Return (x, y) of the center of cell containing provided text 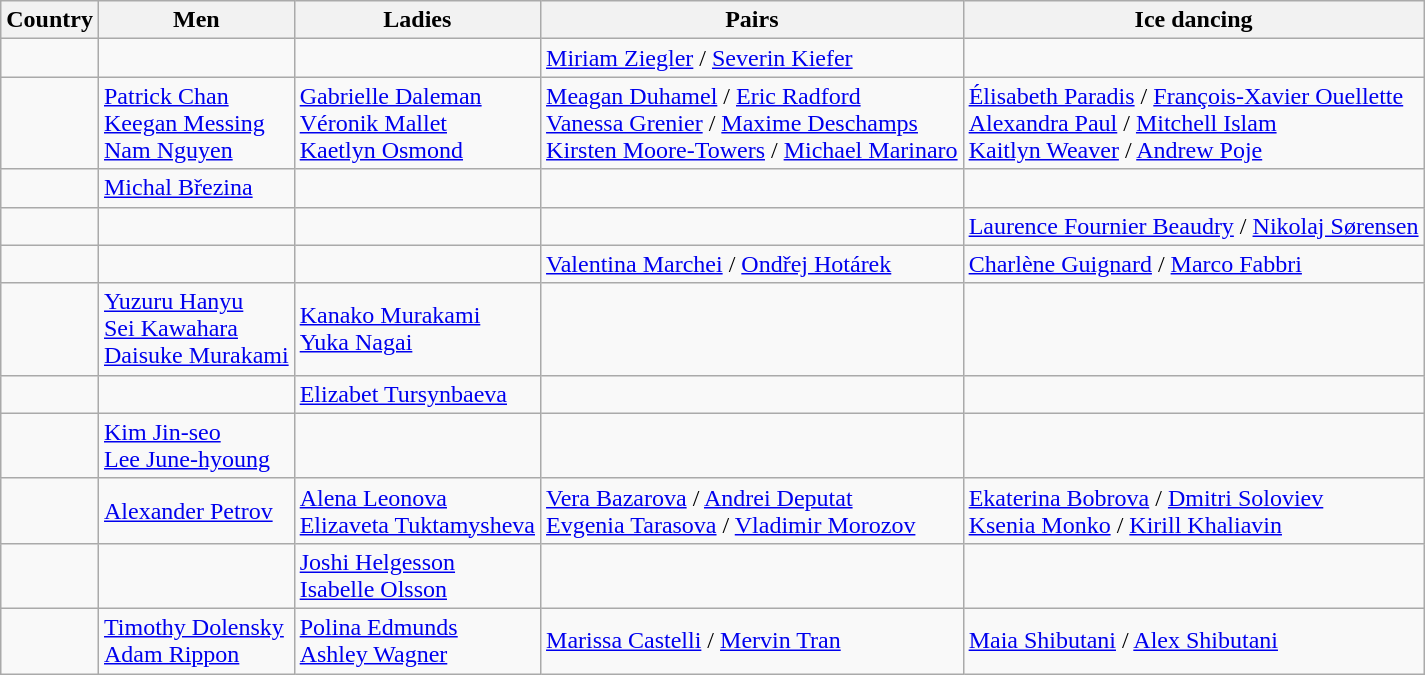
Miriam Ziegler / Severin Kiefer (752, 58)
Kanako Murakami Yuka Nagai (417, 329)
Yuzuru Hanyu Sei Kawahara Daisuke Murakami (196, 329)
Country (50, 20)
Valentina Marchei / Ondřej Hotárek (752, 264)
Men (196, 20)
Alexander Petrov (196, 510)
Charlène Guignard / Marco Fabbri (1194, 264)
Laurence Fournier Beaudry / Nikolaj Sørensen (1194, 226)
Ekaterina Bobrova / Dmitri Soloviev Ksenia Monko / Kirill Khaliavin (1194, 510)
Vera Bazarova / Andrei Deputat Evgenia Tarasova / Vladimir Morozov (752, 510)
Patrick Chan Keegan Messing Nam Nguyen (196, 123)
Élisabeth Paradis / François-Xavier Ouellette Alexandra Paul / Mitchell Islam Kaitlyn Weaver / Andrew Poje (1194, 123)
Pairs (752, 20)
Michal Březina (196, 188)
Elizabet Tursynbaeva (417, 394)
Meagan Duhamel / Eric Radford Vanessa Grenier / Maxime Deschamps Kirsten Moore-Towers / Michael Marinaro (752, 123)
Marissa Castelli / Mervin Tran (752, 640)
Timothy Dolensky Adam Rippon (196, 640)
Gabrielle Daleman Véronik Mallet Kaetlyn Osmond (417, 123)
Maia Shibutani / Alex Shibutani (1194, 640)
Joshi Helgesson Isabelle Olsson (417, 576)
Kim Jin-seo Lee June-hyoung (196, 446)
Ladies (417, 20)
Ice dancing (1194, 20)
Alena Leonova Elizaveta Tuktamysheva (417, 510)
Polina Edmunds Ashley Wagner (417, 640)
